Pinpoint the cell where the given text exists, returning its (x, y) midpoint coordinate. 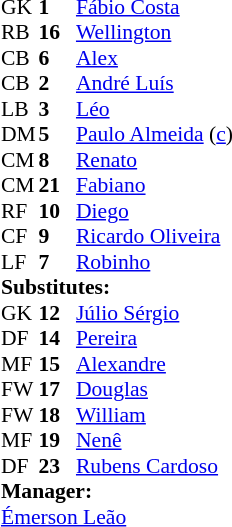
23 (57, 466)
21 (57, 185)
15 (57, 364)
DM (20, 135)
LB (20, 109)
CF (20, 237)
2 (57, 83)
RF (20, 211)
RB (20, 33)
10 (57, 211)
18 (57, 415)
7 (57, 262)
12 (57, 313)
9 (57, 237)
19 (57, 441)
6 (57, 58)
8 (57, 160)
LF (20, 262)
5 (57, 135)
GK (20, 313)
14 (57, 339)
17 (57, 389)
3 (57, 109)
16 (57, 33)
